Detect which cell encompasses the target text, then output its (X, Y) center coordinate. 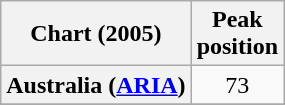
Australia (ARIA) (96, 85)
Chart (2005) (96, 34)
Peakposition (237, 34)
73 (237, 85)
